Detect which cell encompasses the target text, then output its [x, y] center coordinate. 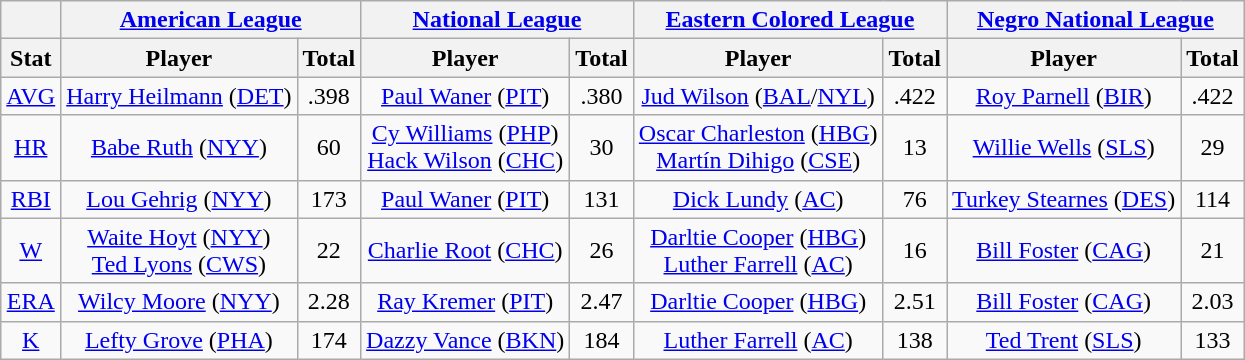
Turkey Stearnes (DES) [1064, 199]
Harry Heilmann (DET) [179, 96]
Willie Wells (SLS) [1064, 148]
National League [498, 20]
2.03 [1213, 302]
Wilcy Moore (NYY) [179, 302]
Lefty Grove (PHA) [179, 340]
2.28 [329, 302]
16 [915, 250]
Negro National League [1096, 20]
Oscar Charleston (HBG)Martín Dihigo (CSE) [758, 148]
Ray Kremer (PIT) [466, 302]
Eastern Colored League [790, 20]
.380 [602, 96]
HR [31, 148]
Dazzy Vance (BKN) [466, 340]
184 [602, 340]
60 [329, 148]
AVG [31, 96]
133 [1213, 340]
114 [1213, 199]
Stat [31, 58]
Cy Williams (PHP)Hack Wilson (CHC) [466, 148]
13 [915, 148]
American League [211, 20]
Jud Wilson (BAL/NYL) [758, 96]
131 [602, 199]
ERA [31, 302]
Darltie Cooper (HBG)Luther Farrell (AC) [758, 250]
21 [1213, 250]
RBI [31, 199]
173 [329, 199]
Luther Farrell (AC) [758, 340]
174 [329, 340]
2.47 [602, 302]
Dick Lundy (AC) [758, 199]
138 [915, 340]
29 [1213, 148]
Ted Trent (SLS) [1064, 340]
K [31, 340]
Roy Parnell (BIR) [1064, 96]
Lou Gehrig (NYY) [179, 199]
W [31, 250]
76 [915, 199]
26 [602, 250]
Charlie Root (CHC) [466, 250]
30 [602, 148]
Darltie Cooper (HBG) [758, 302]
Babe Ruth (NYY) [179, 148]
Waite Hoyt (NYY)Ted Lyons (CWS) [179, 250]
.398 [329, 96]
2.51 [915, 302]
22 [329, 250]
